Locate the cell with the specified text and output its (X, Y) center coordinate. 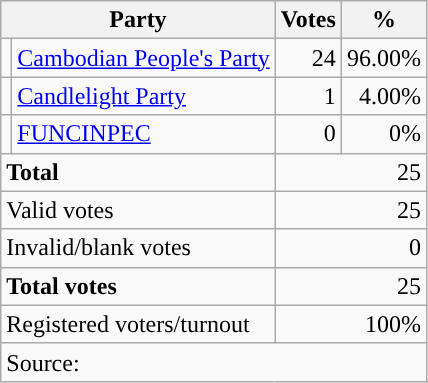
Party (138, 20)
Valid votes (138, 210)
Source: (214, 362)
Registered voters/turnout (138, 324)
% (384, 20)
4.00% (384, 96)
0% (384, 134)
100% (350, 324)
Total votes (138, 286)
Invalid/blank votes (138, 248)
FUNCINPEC (144, 134)
Votes (308, 20)
Cambodian People's Party (144, 58)
Total (138, 172)
Candlelight Party (144, 96)
96.00% (384, 58)
1 (308, 96)
24 (308, 58)
